Search for the cell housing the specified text and yield its [x, y] center coordinate. 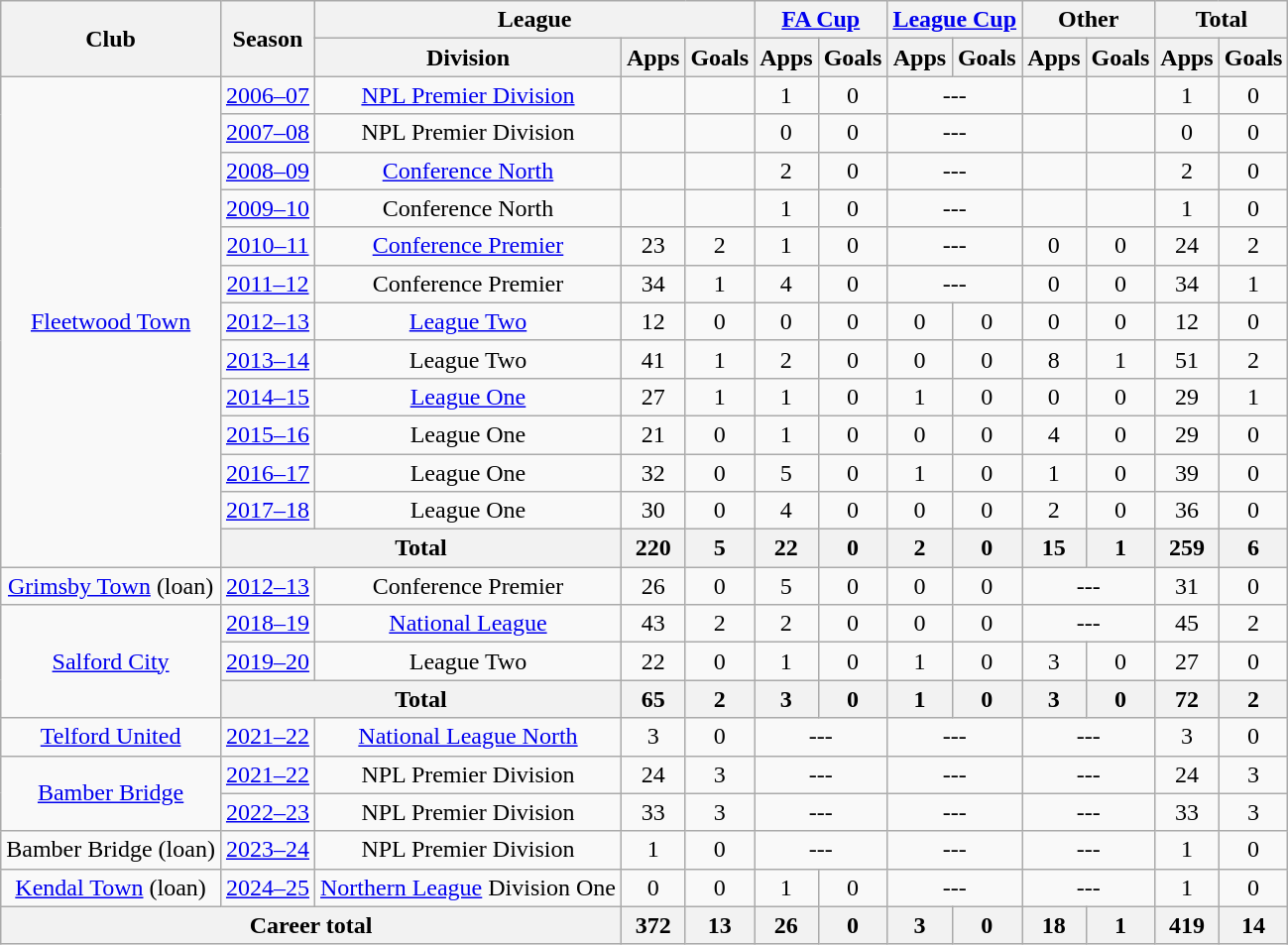
41 [652, 359]
2007–08 [268, 133]
2023–24 [268, 850]
Career total [311, 925]
2016–17 [268, 473]
43 [652, 624]
2024–25 [268, 887]
32 [652, 473]
Telford United [111, 737]
220 [652, 548]
14 [1253, 925]
Season [268, 39]
2018–19 [268, 624]
2008–09 [268, 171]
2010–11 [268, 246]
FA Cup [821, 20]
Northern League Division One [468, 887]
2014–15 [268, 397]
National League [468, 624]
2006–07 [268, 95]
6 [1253, 548]
72 [1187, 699]
23 [652, 246]
259 [1187, 548]
Club [111, 39]
Division [468, 58]
21 [652, 434]
2022–23 [268, 812]
Bamber Bridge (loan) [111, 850]
18 [1054, 925]
15 [1054, 548]
2011–12 [268, 284]
39 [1187, 473]
Fleetwood Town [111, 321]
2013–14 [268, 359]
Salford City [111, 661]
Other [1089, 20]
National League North [468, 737]
36 [1187, 511]
372 [652, 925]
13 [720, 925]
2009–10 [268, 208]
419 [1187, 925]
31 [1187, 586]
2017–18 [268, 511]
51 [1187, 359]
8 [1054, 359]
Bamber Bridge [111, 793]
Grimsby Town (loan) [111, 586]
Kendal Town (loan) [111, 887]
2019–20 [268, 661]
45 [1187, 624]
30 [652, 511]
2015–16 [268, 434]
65 [652, 699]
League [533, 20]
League Cup [955, 20]
